Find where the given text appears and provide that cell's center as (x, y) coordinate. 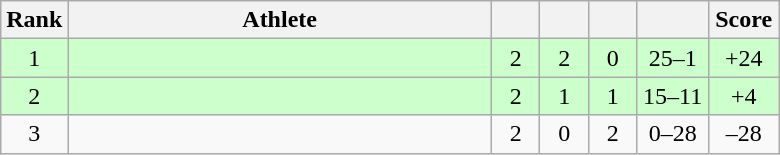
25–1 (672, 58)
Score (744, 20)
15–11 (672, 96)
Rank (34, 20)
+24 (744, 58)
0–28 (672, 134)
3 (34, 134)
–28 (744, 134)
Athlete (280, 20)
+4 (744, 96)
